Identify which cell holds the provided text, then report its (X, Y) central coordinate. 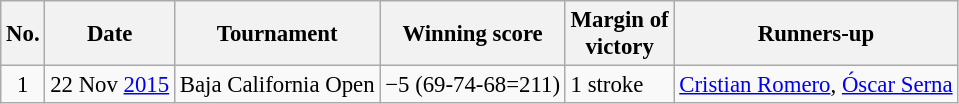
Tournament (276, 34)
No. (23, 34)
−5 (69-74-68=211) (472, 85)
Runners-up (816, 34)
1 (23, 85)
Date (110, 34)
Cristian Romero, Óscar Serna (816, 85)
22 Nov 2015 (110, 85)
Winning score (472, 34)
Baja California Open (276, 85)
Margin ofvictory (620, 34)
1 stroke (620, 85)
